Extract the (x, y) coordinate from the center of the cell holding the provided text.  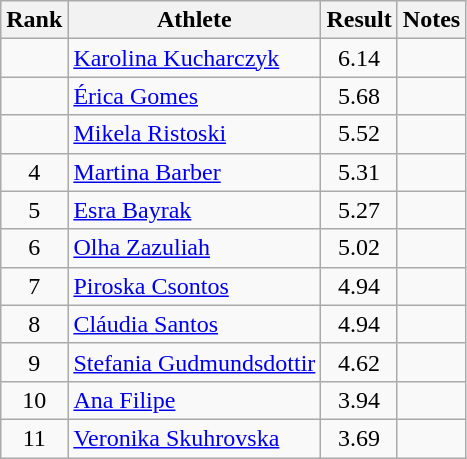
3.94 (359, 400)
Karolina Kucharczyk (194, 58)
Rank (34, 20)
4.62 (359, 362)
Athlete (194, 20)
10 (34, 400)
Cláudia Santos (194, 324)
Stefania Gudmundsdottir (194, 362)
Mikela Ristoski (194, 134)
6 (34, 248)
Martina Barber (194, 172)
Ana Filipe (194, 400)
5.02 (359, 248)
Veronika Skuhrovska (194, 438)
11 (34, 438)
5.27 (359, 210)
5.52 (359, 134)
4 (34, 172)
9 (34, 362)
5 (34, 210)
3.69 (359, 438)
7 (34, 286)
Piroska Csontos (194, 286)
8 (34, 324)
Érica Gomes (194, 96)
Olha Zazuliah (194, 248)
Result (359, 20)
6.14 (359, 58)
5.31 (359, 172)
5.68 (359, 96)
Esra Bayrak (194, 210)
Notes (431, 20)
